Find where the given text appears and provide that cell's center as [x, y] coordinate. 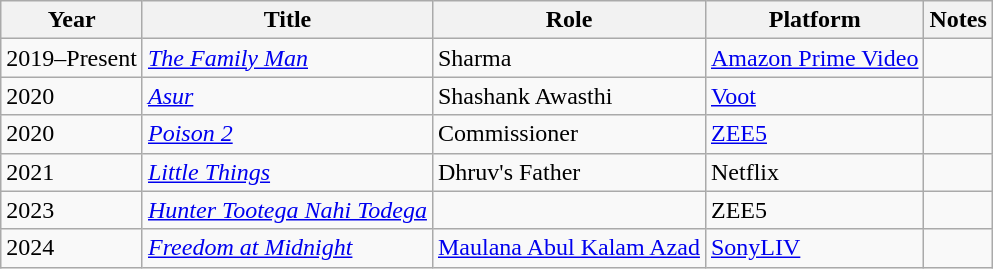
Dhruv's Father [568, 172]
Voot [814, 96]
Sharma [568, 58]
Freedom at Midnight [287, 248]
2024 [72, 248]
Notes [958, 20]
Title [287, 20]
Asur [287, 96]
Commissioner [568, 134]
Poison 2 [287, 134]
The Family Man [287, 58]
Role [568, 20]
2021 [72, 172]
Hunter Tootega Nahi Todega [287, 210]
Year [72, 20]
Maulana Abul Kalam Azad [568, 248]
2019–Present [72, 58]
SonyLIV [814, 248]
2023 [72, 210]
Platform [814, 20]
Netflix [814, 172]
Little Things [287, 172]
Amazon Prime Video [814, 58]
Shashank Awasthi [568, 96]
